Output the [X, Y] coordinate of the center of the cell containing the given text.  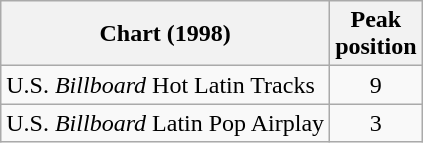
9 [376, 85]
Chart (1998) [166, 34]
U.S. Billboard Latin Pop Airplay [166, 123]
Peakposition [376, 34]
3 [376, 123]
U.S. Billboard Hot Latin Tracks [166, 85]
